Output the (x, y) coordinate of the center of the cell containing the given text.  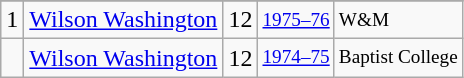
Baptist College (398, 58)
W&M (398, 20)
1975–76 (296, 20)
1974–75 (296, 58)
1 (12, 20)
